Output the (x, y) coordinate of the center of the cell containing the given text.  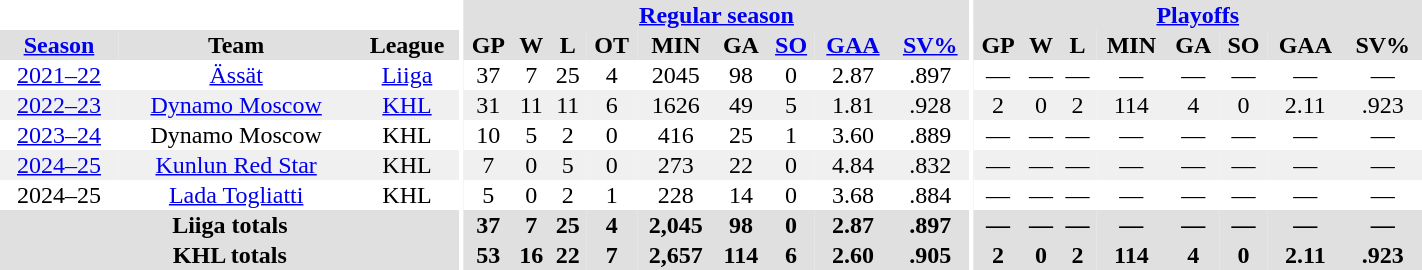
Kunlun Red Star (236, 165)
.884 (930, 195)
4.84 (853, 165)
.889 (930, 135)
Liiga (406, 75)
Ässät (236, 75)
16 (532, 255)
Team (236, 45)
2.60 (853, 255)
2045 (676, 75)
1.81 (853, 105)
.905 (930, 255)
10 (488, 135)
Season (59, 45)
14 (740, 195)
53 (488, 255)
273 (676, 165)
KHL totals (230, 255)
League (406, 45)
3.68 (853, 195)
416 (676, 135)
2021–22 (59, 75)
3.60 (853, 135)
OT (612, 45)
2,045 (676, 225)
2,657 (676, 255)
228 (676, 195)
2022–23 (59, 105)
Playoffs (1198, 15)
Lada Togliatti (236, 195)
1626 (676, 105)
.928 (930, 105)
Liiga totals (230, 225)
31 (488, 105)
.832 (930, 165)
Regular season (717, 15)
2023–24 (59, 135)
49 (740, 105)
